Identify which cell holds the provided text, then report its [x, y] central coordinate. 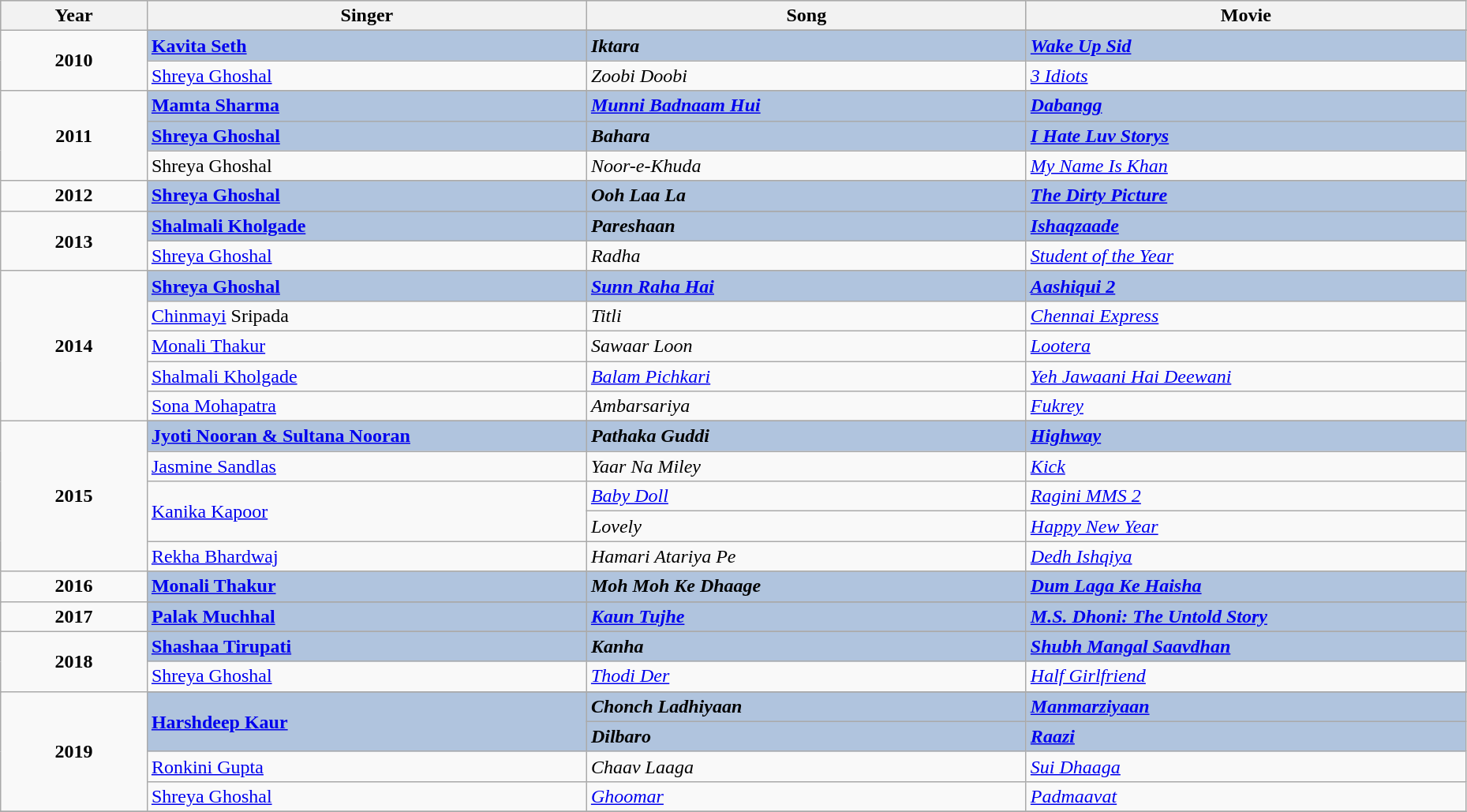
Chonch Ladhiyaan [806, 706]
Ambarsariya [806, 406]
Movie [1245, 16]
Kaun Tujhe [806, 616]
Sona Mohapatra [366, 406]
Happy New Year [1245, 526]
2019 [74, 751]
Kavita Seth [366, 46]
Baby Doll [806, 496]
Chennai Express [1245, 316]
Dedh Ishqiya [1245, 556]
I Hate Luv Storys [1245, 136]
Yeh Jawaani Hai Deewani [1245, 376]
Munni Badnaam Hui [806, 106]
3 Idiots [1245, 76]
Mamta Sharma [366, 106]
Titli [806, 316]
Sunn Raha Hai [806, 286]
2014 [74, 346]
Singer [366, 16]
Pareshaan [806, 226]
Fukrey [1245, 406]
Radha [806, 256]
Iktara [806, 46]
Dilbaro [806, 736]
Kanha [806, 646]
Shashaa Tirupati [366, 646]
2011 [74, 136]
Ishaqzaade [1245, 226]
Aashiqui 2 [1245, 286]
Ragini MMS 2 [1245, 496]
Palak Muchhal [366, 616]
Hamari Atariya Pe [806, 556]
Rekha Bhardwaj [366, 556]
Year [74, 16]
Chaav Laaga [806, 766]
2018 [74, 661]
Harshdeep Kaur [366, 721]
M.S. Dhoni: The Untold Story [1245, 616]
2016 [74, 586]
Balam Pichkari [806, 376]
Student of the Year [1245, 256]
Sawaar Loon [806, 346]
My Name Is Khan [1245, 166]
Ghoomar [806, 796]
Highway [1245, 436]
Bahara [806, 136]
Ooh Laa La [806, 196]
Moh Moh Ke Dhaage [806, 586]
The Dirty Picture [1245, 196]
Pathaka Guddi [806, 436]
Half Girlfriend [1245, 676]
Zoobi Doobi [806, 76]
Kick [1245, 466]
Raazi [1245, 736]
2010 [74, 61]
Kanika Kapoor [366, 511]
Noor-e-Khuda [806, 166]
Padmaavat [1245, 796]
2012 [74, 196]
Shubh Mangal Saavdhan [1245, 646]
Sui Dhaaga [1245, 766]
2015 [74, 496]
2013 [74, 241]
Jasmine Sandlas [366, 466]
Yaar Na Miley [806, 466]
Lovely [806, 526]
Lootera [1245, 346]
Dabangg [1245, 106]
Chinmayi Sripada [366, 316]
Song [806, 16]
Dum Laga Ke Haisha [1245, 586]
Jyoti Nooran & Sultana Nooran [366, 436]
Thodi Der [806, 676]
2017 [74, 616]
Ronkini Gupta [366, 766]
Manmarziyaan [1245, 706]
Wake Up Sid [1245, 46]
